Find where the given text appears and provide that cell's center as (X, Y) coordinate. 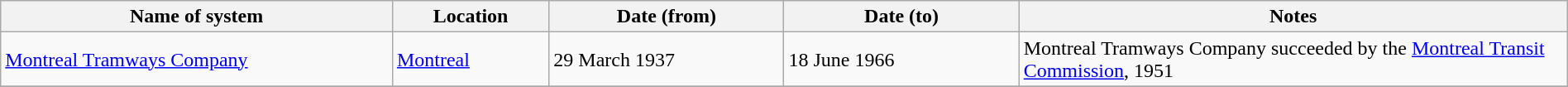
Date (from) (667, 17)
Montreal Tramways Company succeeded by the Montreal Transit Commission, 1951 (1293, 60)
Location (470, 17)
Montreal (470, 60)
Name of system (197, 17)
29 March 1937 (667, 60)
Montreal Tramways Company (197, 60)
18 June 1966 (901, 60)
Notes (1293, 17)
Date (to) (901, 17)
